Return the (x, y) coordinate for the center point of the cell that contains the specified text.  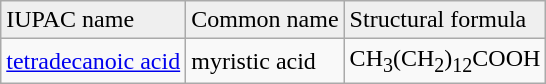
tetradecanoic acid (94, 61)
Common name (265, 20)
IUPAC name (94, 20)
CH3(CH2)12COOH (445, 61)
myristic acid (265, 61)
Structural formula (445, 20)
